Detect which cell encompasses the target text, then output its [x, y] center coordinate. 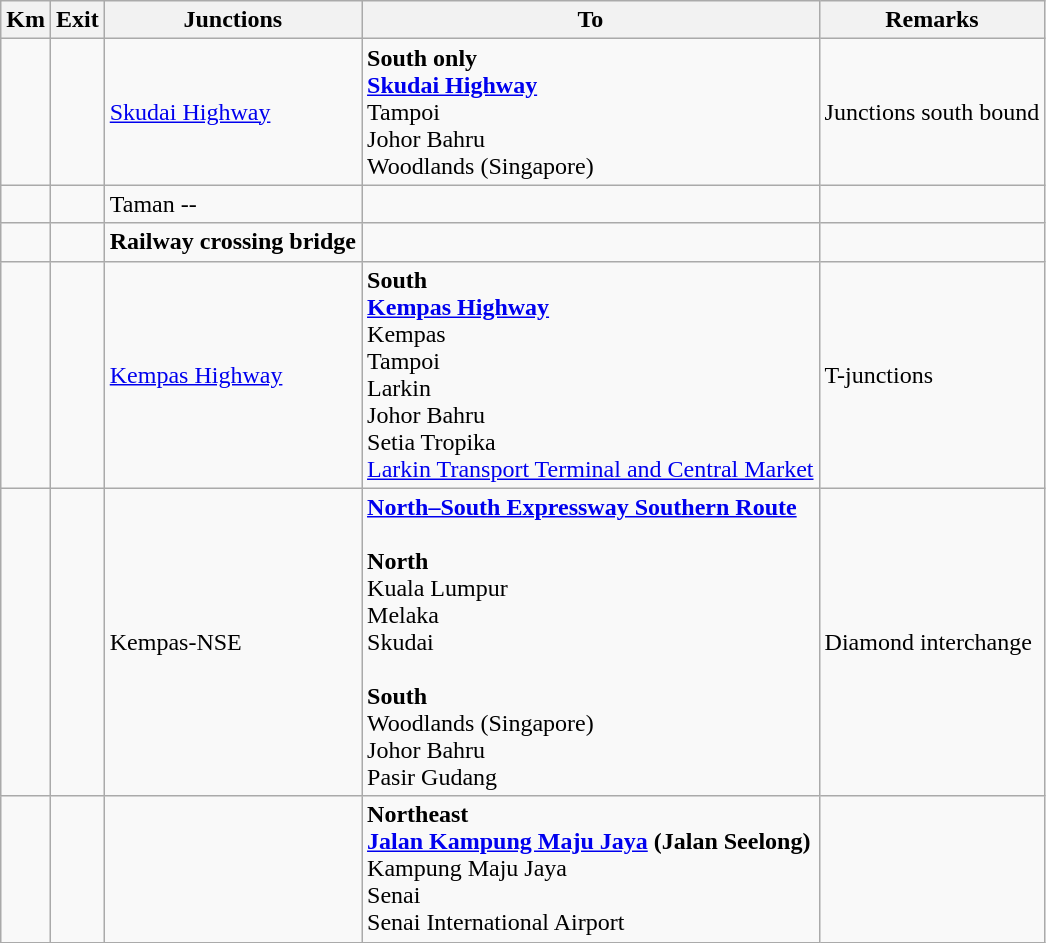
To [591, 20]
Diamond interchange [932, 642]
Taman -- [232, 204]
South only Skudai HighwayTampoiJohor BahruWoodlands (Singapore) [591, 112]
North–South Expressway Southern RouteNorthKuala LumpurMelakaSkudaiSouthWoodlands (Singapore)Johor BahruPasir Gudang [591, 642]
Exit [77, 20]
Remarks [932, 20]
Junctions [232, 20]
Railway crossing bridge [232, 242]
South Kempas HighwayKempasTampoiLarkinJohor BahruSetia TropikaLarkin Transport Terminal and Central Market [591, 374]
Km [26, 20]
Northeast Jalan Kampung Maju Jaya (Jalan Seelong)Kampung Maju JayaSenaiSenai International Airport [591, 869]
Kempas-NSE [232, 642]
T-junctions [932, 374]
Kempas Highway [232, 374]
Skudai Highway [232, 112]
Junctions south bound [932, 112]
